Search for the cell housing the specified text and yield its [x, y] center coordinate. 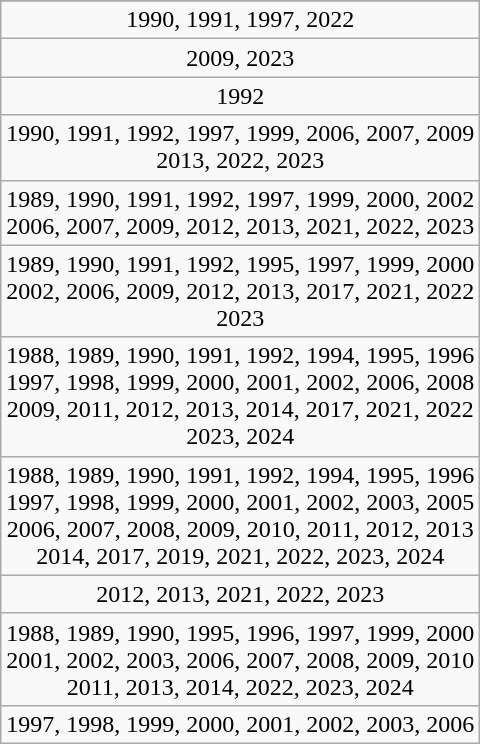
1989, 1990, 1991, 1992, 1995, 1997, 1999, 2000 2002, 2006, 2009, 2012, 2013, 2017, 2021, 2022 2023 [240, 291]
2009, 2023 [240, 58]
2012, 2013, 2021, 2022, 2023 [240, 594]
1992 [240, 96]
1988, 1989, 1990, 1995, 1996, 1997, 1999, 2000 2001, 2002, 2003, 2006, 2007, 2008, 2009, 2010 2011, 2013, 2014, 2022, 2023, 2024 [240, 659]
1990, 1991, 1997, 2022 [240, 20]
1997, 1998, 1999, 2000, 2001, 2002, 2003, 2006 [240, 724]
1990, 1991, 1992, 1997, 1999, 2006, 2007, 2009 2013, 2022, 2023 [240, 148]
1989, 1990, 1991, 1992, 1997, 1999, 2000, 2002 2006, 2007, 2009, 2012, 2013, 2021, 2022, 2023 [240, 212]
